Capture the cell that displays the provided text and extract its (x, y) central coordinate. 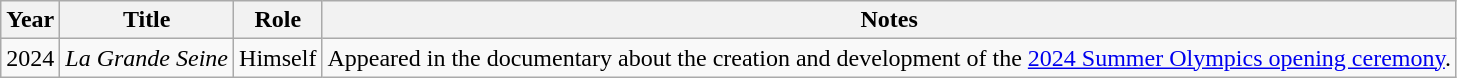
Title (147, 20)
Himself (278, 58)
2024 (30, 58)
Role (278, 20)
Appeared in the documentary about the creation and development of the 2024 Summer Olympics opening ceremony. (890, 58)
Year (30, 20)
La Grande Seine (147, 58)
Notes (890, 20)
